From the cell containing the given text, extract its center point as (x, y) coordinate. 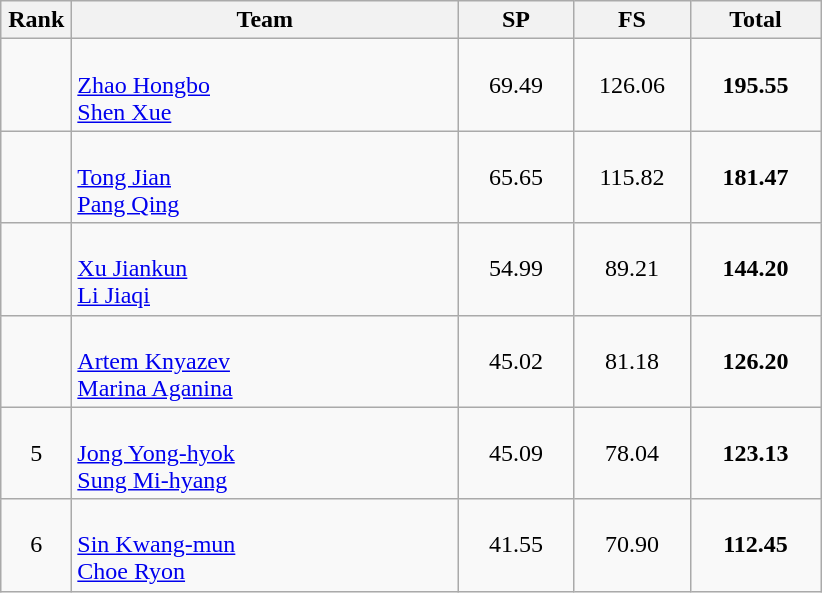
Total (756, 20)
54.99 (516, 269)
41.55 (516, 545)
Sin Kwang-munChoe Ryon (265, 545)
89.21 (632, 269)
65.65 (516, 177)
144.20 (756, 269)
6 (36, 545)
Jong Yong-hyokSung Mi-hyang (265, 453)
195.55 (756, 85)
81.18 (632, 361)
70.90 (632, 545)
115.82 (632, 177)
181.47 (756, 177)
78.04 (632, 453)
126.06 (632, 85)
Xu JiankunLi Jiaqi (265, 269)
112.45 (756, 545)
SP (516, 20)
45.02 (516, 361)
FS (632, 20)
5 (36, 453)
45.09 (516, 453)
Zhao HongboShen Xue (265, 85)
69.49 (516, 85)
Tong JianPang Qing (265, 177)
123.13 (756, 453)
Artem KnyazevMarina Aganina (265, 361)
126.20 (756, 361)
Rank (36, 20)
Team (265, 20)
